Return the (X, Y) coordinate for the center point of the cell that contains the specified text.  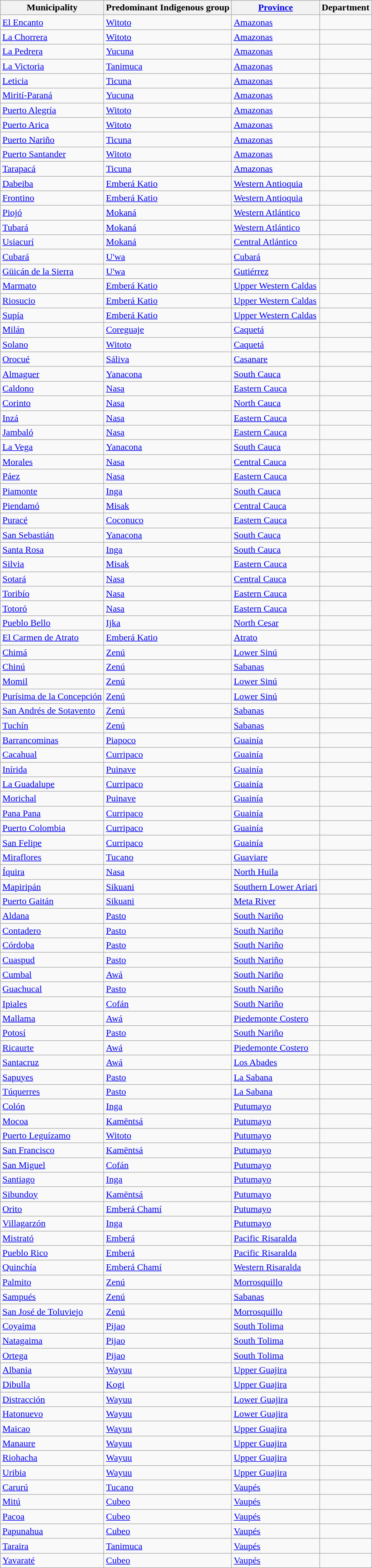
Corinto (52, 403)
Pueblo Bello (52, 623)
Pana Pana (52, 813)
Sáliva (168, 359)
Barrancominas (52, 740)
Gutiérrez (275, 271)
San Felipe (52, 843)
Mallama (52, 1018)
Papunahua (52, 1531)
Kogi (168, 1385)
Atrato (275, 637)
Central Atlántico (275, 242)
Cumbal (52, 975)
Quinchía (52, 1267)
Riohacha (52, 1458)
Momil (52, 682)
Yavaraté (52, 1560)
Inzá (52, 418)
Aldana (52, 916)
Manaure (52, 1443)
El Carmen de Atrato (52, 637)
Cacahual (52, 755)
Los Abades (275, 1062)
Usiacurí (52, 242)
Orocué (52, 359)
Predominant Indigenous group (168, 8)
Puerto Arica (52, 125)
Ipiales (52, 1004)
Maicao (52, 1429)
Pacoa (52, 1516)
La Guadalupe (52, 784)
North Huila (275, 872)
Pueblo Rico (52, 1253)
Coreguaje (168, 330)
Albania (52, 1370)
San Francisco (52, 1150)
Coconuco (168, 520)
Chimá (52, 652)
Hatonuevo (52, 1414)
Inírida (52, 769)
Córdoba (52, 945)
Tarapacá (52, 169)
Cuaspud (52, 960)
Santa Rosa (52, 550)
Marmato (52, 286)
Dabeiba (52, 184)
Caldono (52, 388)
Puracé (52, 520)
Potosí (52, 1033)
Natagaima (52, 1341)
La Chorrera (52, 37)
Ortega (52, 1355)
Chinú (52, 667)
Ijka (168, 623)
Toribío (52, 593)
San José de Toluviejo (52, 1311)
Puerto Nariño (52, 139)
Coyaima (52, 1326)
Southern Lower Ariari (275, 886)
Carurú (52, 1487)
Silvia (52, 564)
Mirití-Paraná (52, 95)
Guachucal (52, 989)
Miraflores (52, 857)
Meta River (275, 901)
La Vega (52, 447)
Santacruz (52, 1062)
Orito (52, 1209)
Distracción (52, 1399)
Colón (52, 1106)
Municipality (52, 8)
Güicán de la Sierra (52, 271)
Mistrató (52, 1238)
Sotará (52, 579)
Ricaurte (52, 1048)
Western Risaralda (275, 1267)
Puerto Santander (52, 154)
Supía (52, 315)
Tuchín (52, 725)
Íquira (52, 872)
Puerto Alegría (52, 110)
Piamonte (52, 491)
Leticia (52, 81)
Túquerres (52, 1092)
Jambaló (52, 433)
Department (346, 8)
Piapoco (168, 740)
Mitú (52, 1502)
Páez (52, 476)
La Pedrera (52, 52)
Tubará (52, 227)
Guaviare (275, 857)
La Victoria (52, 66)
Dibulla (52, 1385)
Contadero (52, 931)
North Cauca (275, 403)
Sibundoy (52, 1194)
Puerto Gaitán (52, 901)
Frontino (52, 198)
Almaguer (52, 374)
Puerto Leguízamo (52, 1136)
North Cesar (275, 623)
Casanare (275, 359)
San Andrés de Sotavento (52, 711)
Sapuyes (52, 1077)
San Sebastián (52, 535)
Santiago (52, 1180)
Milán (52, 330)
Uribia (52, 1473)
Villagarzón (52, 1224)
Province (275, 8)
Mocoa (52, 1121)
Mapiripán (52, 886)
Palmito (52, 1282)
San Miguel (52, 1165)
Riosucio (52, 301)
Taraira (52, 1546)
Morichal (52, 799)
Sampués (52, 1297)
El Encanto (52, 22)
Totoró (52, 608)
Morales (52, 462)
Solano (52, 344)
Piendamó (52, 506)
Puerto Colombia (52, 828)
Piojó (52, 213)
Purísima de la Concepción (52, 696)
